Output the [X, Y] coordinate of the center of the cell containing the given text.  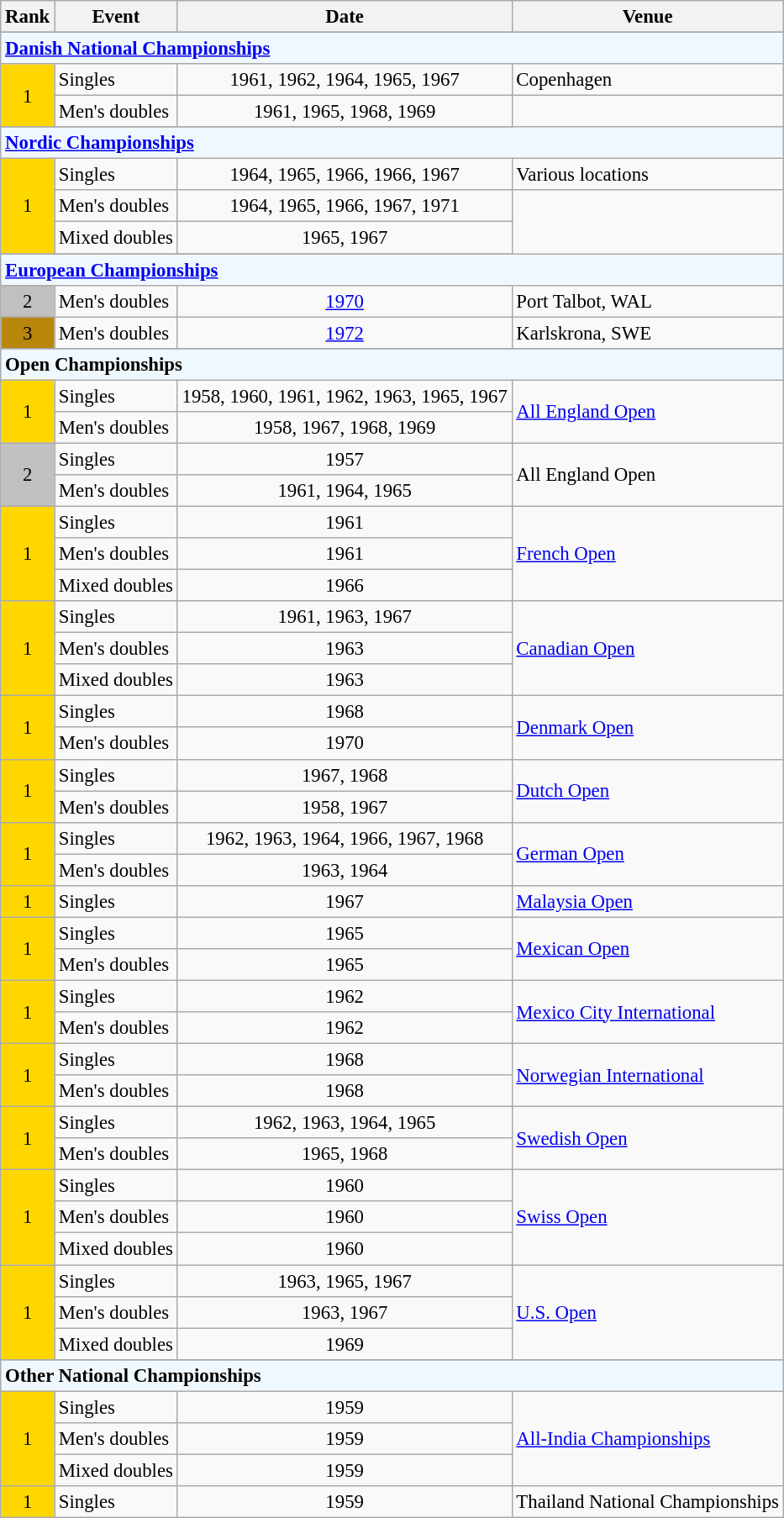
Port Talbot, WAL [647, 301]
1963, 1964 [345, 870]
1962, 1963, 1964, 1966, 1967, 1968 [345, 838]
1963, 1965, 1967 [345, 1281]
Open Championships [392, 364]
Karlskrona, SWE [647, 333]
1964, 1965, 1966, 1966, 1967 [345, 175]
Swedish Open [647, 1138]
All-India Championships [647, 1439]
1962, 1963, 1964, 1965 [345, 1123]
3 [28, 333]
Mexico City International [647, 1012]
1961, 1962, 1964, 1965, 1967 [345, 80]
Nordic Championships [392, 143]
1965, 1967 [345, 238]
Copenhagen [647, 80]
Mexican Open [647, 948]
Denmark Open [647, 728]
German Open [647, 854]
1961, 1964, 1965 [345, 491]
Various locations [647, 175]
1961, 1965, 1968, 1969 [345, 112]
Venue [647, 17]
Norwegian International [647, 1076]
Other National Championships [392, 1375]
1966 [345, 586]
1958, 1967, 1968, 1969 [345, 428]
Canadian Open [647, 649]
1972 [345, 333]
European Championships [392, 270]
1958, 1967 [345, 807]
1958, 1960, 1961, 1962, 1963, 1965, 1967 [345, 396]
Swiss Open [647, 1217]
U.S. Open [647, 1313]
1967 [345, 902]
Dutch Open [647, 790]
1961, 1963, 1967 [345, 617]
Thailand National Championships [647, 1502]
1957 [345, 459]
1969 [345, 1344]
Event [116, 17]
Rank [28, 17]
1965, 1968 [345, 1154]
Date [345, 17]
Danish National Championships [392, 49]
1967, 1968 [345, 775]
1964, 1965, 1966, 1967, 1971 [345, 206]
French Open [647, 553]
Malaysia Open [647, 902]
1963, 1967 [345, 1312]
